Extract the [x, y] coordinate from the center of the cell holding the provided text.  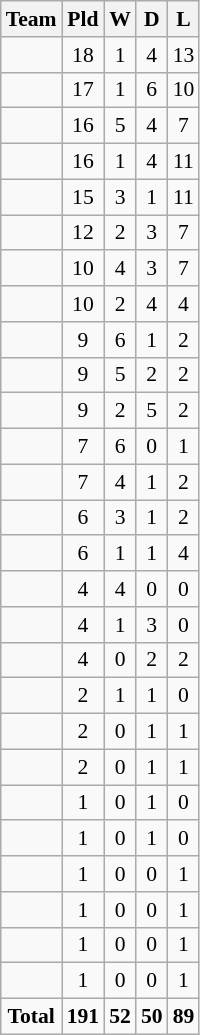
L [184, 19]
18 [84, 55]
12 [84, 233]
191 [84, 1017]
13 [184, 55]
W [120, 19]
Team [32, 19]
Total [32, 1017]
17 [84, 90]
D [152, 19]
89 [184, 1017]
50 [152, 1017]
Pld [84, 19]
15 [84, 197]
52 [120, 1017]
